Detect which cell encompasses the target text, then output its [x, y] center coordinate. 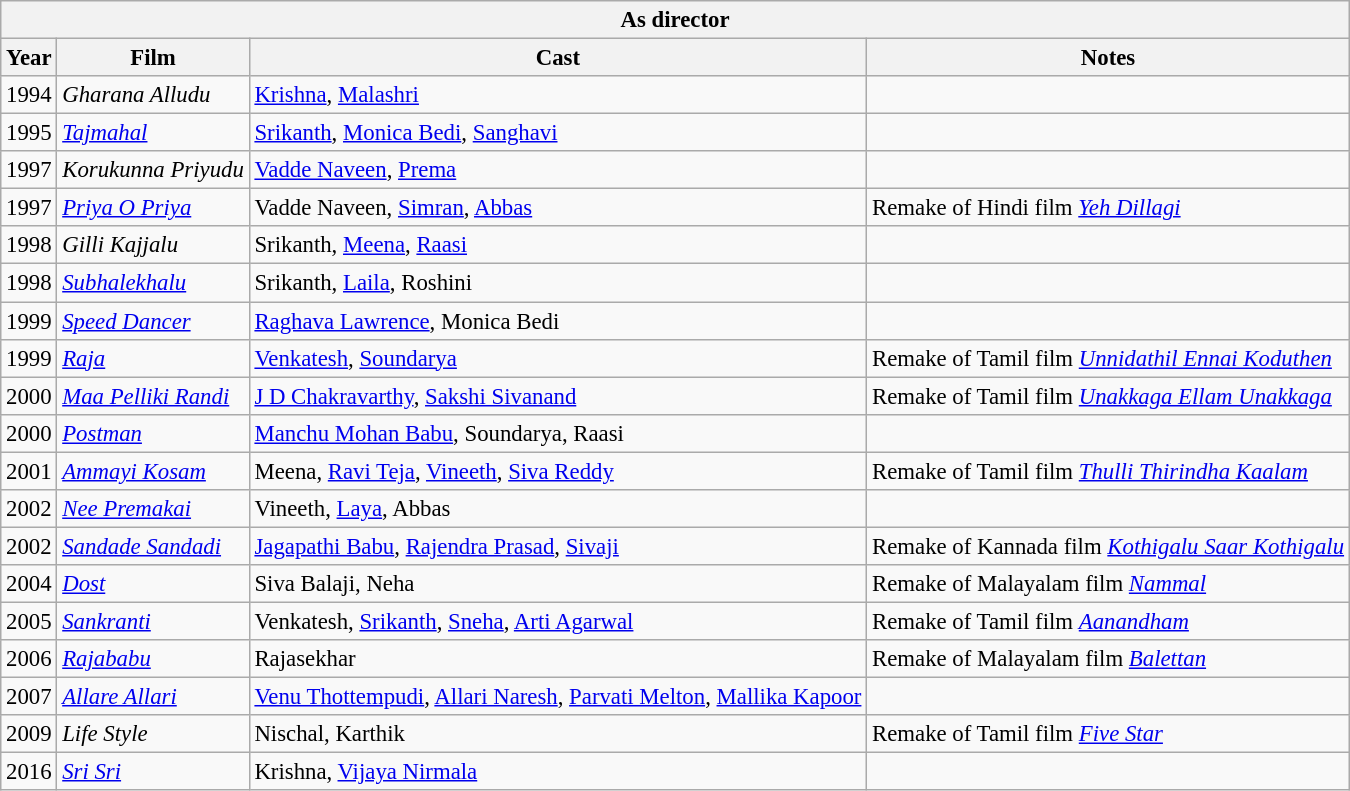
Rajababu [153, 659]
Raghava Lawrence, Monica Bedi [558, 321]
1995 [29, 133]
2007 [29, 697]
1994 [29, 95]
Remake of Tamil film Thulli Thirindha Kaalam [1108, 471]
2016 [29, 772]
Vineeth, Laya, Abbas [558, 509]
Tajmahal [153, 133]
2006 [29, 659]
Cast [558, 58]
Sankranti [153, 621]
Remake of Malayalam film Nammal [1108, 584]
Ammayi Kosam [153, 471]
Nee Premakai [153, 509]
2004 [29, 584]
Remake of Tamil film Unakkaga Ellam Unakkaga [1108, 396]
Krishna, Vijaya Nirmala [558, 772]
Gharana Alludu [153, 95]
As director [676, 20]
Allare Allari [153, 697]
Nischal, Karthik [558, 734]
Srikanth, Laila, Roshini [558, 283]
Remake of Tamil film Aanandham [1108, 621]
Life Style [153, 734]
Remake of Tamil film Five Star [1108, 734]
Raja [153, 358]
Priya O Priya [153, 208]
Vadde Naveen, Prema [558, 170]
2005 [29, 621]
2009 [29, 734]
Remake of Tamil film Unnidathil Ennai Koduthen [1108, 358]
Remake of Malayalam film Balettan [1108, 659]
Korukunna Priyudu [153, 170]
Dost [153, 584]
Remake of Kannada film Kothigalu Saar Kothigalu [1108, 546]
J D Chakravarthy, Sakshi Sivanand [558, 396]
Sri Sri [153, 772]
Film [153, 58]
2001 [29, 471]
Remake of Hindi film Yeh Dillagi [1108, 208]
Srikanth, Monica Bedi, Sanghavi [558, 133]
Rajasekhar [558, 659]
Meena, Ravi Teja, Vineeth, Siva Reddy [558, 471]
Gilli Kajjalu [153, 245]
Year [29, 58]
Manchu Mohan Babu, Soundarya, Raasi [558, 433]
Siva Balaji, Neha [558, 584]
Postman [153, 433]
Krishna, Malashri [558, 95]
Venkatesh, Soundarya [558, 358]
Jagapathi Babu, Rajendra Prasad, Sivaji [558, 546]
Subhalekhalu [153, 283]
Notes [1108, 58]
Speed Dancer [153, 321]
Vadde Naveen, Simran, Abbas [558, 208]
Sandade Sandadi [153, 546]
Srikanth, Meena, Raasi [558, 245]
Venu Thottempudi, Allari Naresh, Parvati Melton, Mallika Kapoor [558, 697]
Maa Pelliki Randi [153, 396]
Venkatesh, Srikanth, Sneha, Arti Agarwal [558, 621]
